Output the [X, Y] coordinate of the center of the cell containing the given text.  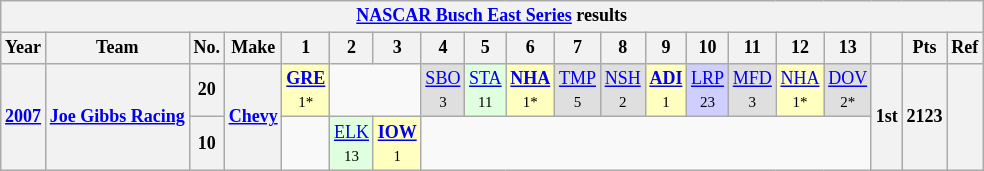
DOV2* [848, 90]
2007 [24, 116]
SBO3 [443, 90]
8 [622, 48]
NSH2 [622, 90]
6 [530, 48]
MFD3 [752, 90]
Ref [965, 48]
STA11 [486, 90]
4 [443, 48]
ELK13 [352, 144]
7 [578, 48]
1 [306, 48]
TMP5 [578, 90]
20 [206, 90]
LRP23 [708, 90]
5 [486, 48]
Year [24, 48]
13 [848, 48]
NASCAR Busch East Series results [492, 16]
Joe Gibbs Racing [117, 116]
Pts [924, 48]
Make [253, 48]
1st [886, 116]
2 [352, 48]
GRE1* [306, 90]
11 [752, 48]
3 [397, 48]
Team [117, 48]
Chevy [253, 116]
9 [666, 48]
2123 [924, 116]
ADI1 [666, 90]
No. [206, 48]
12 [800, 48]
IOW1 [397, 144]
